Find where the given text appears and provide that cell's center as (x, y) coordinate. 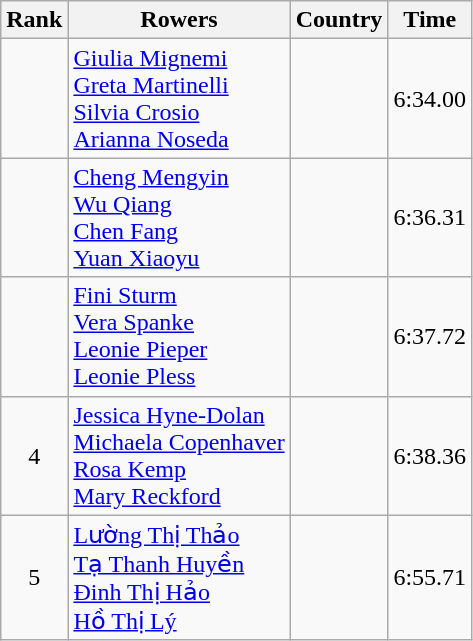
6:36.31 (430, 218)
6:34.00 (430, 98)
Country (339, 20)
Fini SturmVera SpankeLeonie PieperLeonie Pless (179, 336)
Cheng MengyinWu QiangChen FangYuan Xiaoyu (179, 218)
6:55.71 (430, 578)
Lường Thị ThảoTạ Thanh HuyềnĐinh Thị HảoHồ Thị Lý (179, 578)
6:38.36 (430, 456)
5 (34, 578)
Rank (34, 20)
6:37.72 (430, 336)
Giulia MignemiGreta MartinelliSilvia CrosioArianna Noseda (179, 98)
Time (430, 20)
Rowers (179, 20)
Jessica Hyne-DolanMichaela CopenhaverRosa KempMary Reckford (179, 456)
4 (34, 456)
